For the text-containing cell, return its midpoint in [x, y] coordinate format. 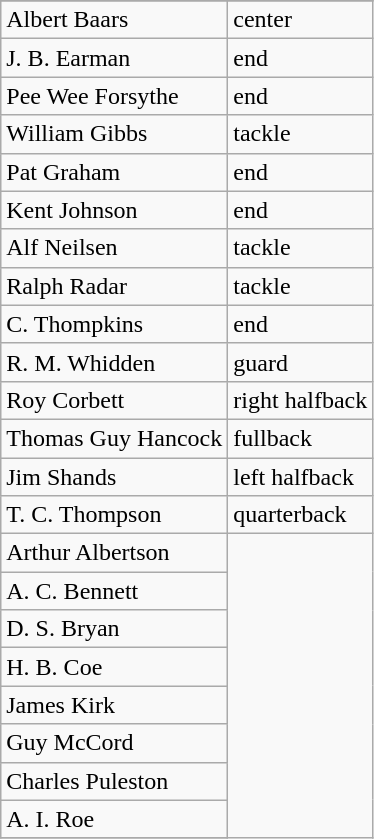
right halfback [300, 400]
center [300, 20]
Roy Corbett [114, 400]
James Kirk [114, 705]
T. C. Thompson [114, 515]
Thomas Guy Hancock [114, 438]
A. I. Roe [114, 819]
guard [300, 362]
Pee Wee Forsythe [114, 96]
Arthur Albertson [114, 553]
C. Thompkins [114, 324]
Charles Puleston [114, 781]
quarterback [300, 515]
A. C. Bennett [114, 591]
J. B. Earman [114, 58]
Pat Graham [114, 172]
Jim Shands [114, 477]
Ralph Radar [114, 286]
left halfback [300, 477]
fullback [300, 438]
Alf Neilsen [114, 248]
R. M. Whidden [114, 362]
H. B. Coe [114, 667]
William Gibbs [114, 134]
Guy McCord [114, 743]
Albert Baars [114, 20]
D. S. Bryan [114, 629]
Kent Johnson [114, 210]
